Return the [x, y] coordinate for the center point of the cell that contains the specified text.  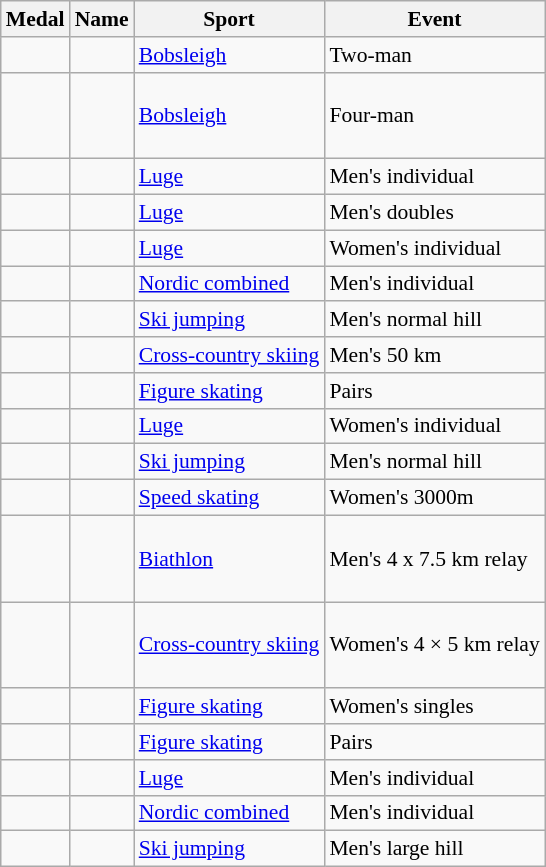
Medal [36, 19]
Women's singles [434, 707]
Women's 4 × 5 km relay [434, 646]
Sport [230, 19]
Women's 3000m [434, 498]
Men's 4 x 7.5 km relay [434, 558]
Men's large hill [434, 849]
Event [434, 19]
Four-man [434, 116]
Biathlon [230, 558]
Men's 50 km [434, 355]
Speed skating [230, 498]
Men's doubles [434, 213]
Two-man [434, 55]
Name [102, 19]
